Locate the cell with the specified text and output its (X, Y) center coordinate. 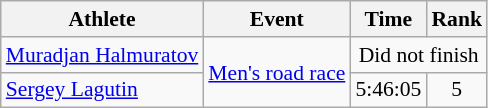
Sergey Lagutin (102, 90)
Event (276, 19)
Men's road race (276, 72)
5:46:05 (388, 90)
Rank (456, 19)
Muradjan Halmuratov (102, 55)
Did not finish (418, 55)
5 (456, 90)
Time (388, 19)
Athlete (102, 19)
